Pinpoint the cell where the given text exists, returning its (X, Y) midpoint coordinate. 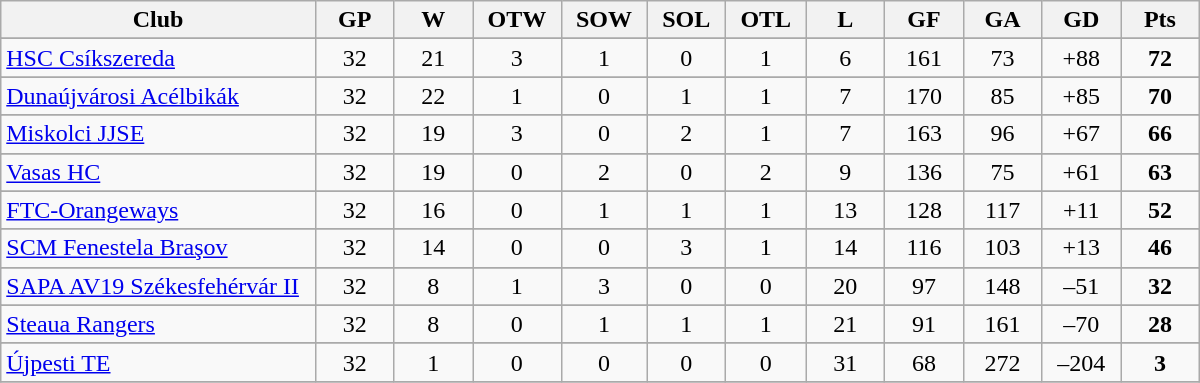
Pts (1160, 20)
Club (158, 20)
L (846, 20)
28 (1160, 324)
9 (846, 172)
Újpesti TE (158, 362)
16 (434, 210)
–204 (1082, 362)
52 (1160, 210)
22 (434, 96)
FTC-Orangeways (158, 210)
HSC Csíkszereda (158, 58)
+85 (1082, 96)
SOL (686, 20)
+11 (1082, 210)
GD (1082, 20)
85 (1002, 96)
OTW (517, 20)
SAPA AV19 Székesfehérvár II (158, 286)
GA (1002, 20)
163 (924, 134)
46 (1160, 248)
SOW (604, 20)
136 (924, 172)
+88 (1082, 58)
Vasas HC (158, 172)
66 (1160, 134)
70 (1160, 96)
31 (846, 362)
20 (846, 286)
272 (1002, 362)
170 (924, 96)
–70 (1082, 324)
117 (1002, 210)
+13 (1082, 248)
W (434, 20)
Steaua Rangers (158, 324)
Dunaújvárosi Acélbikák (158, 96)
+61 (1082, 172)
72 (1160, 58)
91 (924, 324)
75 (1002, 172)
68 (924, 362)
73 (1002, 58)
–51 (1082, 286)
63 (1160, 172)
GF (924, 20)
128 (924, 210)
+67 (1082, 134)
116 (924, 248)
103 (1002, 248)
Miskolci JJSE (158, 134)
148 (1002, 286)
GP (354, 20)
OTL (766, 20)
6 (846, 58)
13 (846, 210)
97 (924, 286)
SCM Fenestela Braşov (158, 248)
96 (1002, 134)
